For the text-containing cell, return its midpoint in [X, Y] coordinate format. 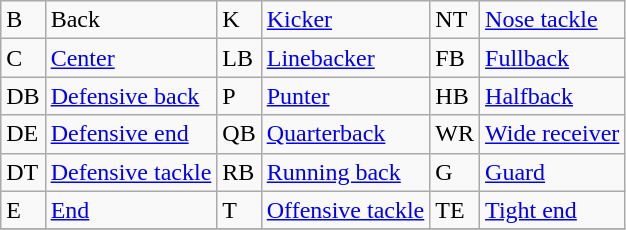
DB [23, 96]
FB [455, 58]
TE [455, 210]
Fullback [552, 58]
Linebacker [346, 58]
DT [23, 172]
Wide receiver [552, 134]
NT [455, 20]
K [239, 20]
C [23, 58]
LB [239, 58]
HB [455, 96]
Guard [552, 172]
Nose tackle [552, 20]
RB [239, 172]
E [23, 210]
B [23, 20]
QB [239, 134]
End [131, 210]
Defensive end [131, 134]
Quarterback [346, 134]
Tight end [552, 210]
Offensive tackle [346, 210]
Back [131, 20]
T [239, 210]
Running back [346, 172]
P [239, 96]
Center [131, 58]
Kicker [346, 20]
Defensive tackle [131, 172]
Defensive back [131, 96]
DE [23, 134]
Punter [346, 96]
G [455, 172]
Halfback [552, 96]
WR [455, 134]
